Return the [x, y] coordinate for the center point of the cell that contains the specified text.  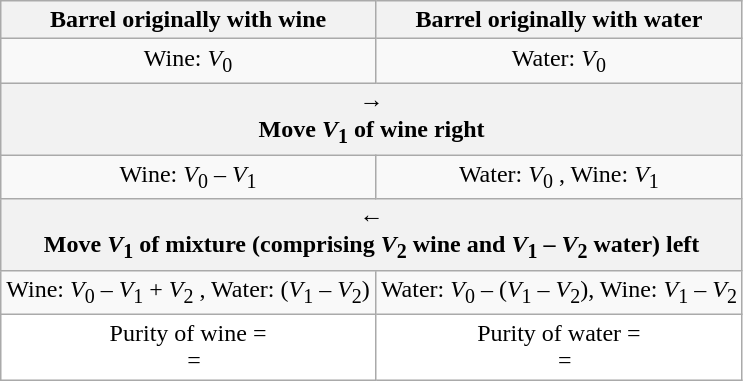
Wine: V0 – V1 + V2 , Water: (V1 – V2) [188, 292]
Water: V0 – (V1 – V2), Wine: V1 – V2 [558, 292]
Barrel originally with wine [188, 20]
←Move V1 of mixture (comprising V2 wine and V1 – V2 water) left [372, 234]
Barrel originally with water [558, 20]
Water: V0 [558, 61]
Water: V0 , Wine: V1 [558, 176]
Wine: V0 [188, 61]
Purity of water = = [558, 348]
→Move V1 of wine right [372, 118]
Purity of wine = = [188, 348]
Wine: V0 – V1 [188, 176]
